Capture the cell that displays the provided text and extract its (x, y) central coordinate. 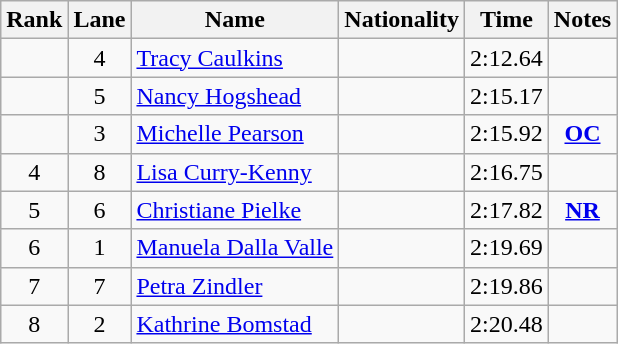
Kathrine Bomstad (235, 324)
2:19.69 (507, 248)
Manuela Dalla Valle (235, 248)
2:19.86 (507, 286)
2:17.82 (507, 210)
Name (235, 20)
Petra Zindler (235, 286)
2:15.92 (507, 134)
3 (100, 134)
Christiane Pielke (235, 210)
1 (100, 248)
Rank (34, 20)
Michelle Pearson (235, 134)
2:20.48 (507, 324)
Lisa Curry-Kenny (235, 172)
Nancy Hogshead (235, 96)
Tracy Caulkins (235, 58)
Notes (582, 20)
2:12.64 (507, 58)
Lane (100, 20)
OC (582, 134)
Nationality (402, 20)
2:15.17 (507, 96)
Time (507, 20)
2 (100, 324)
NR (582, 210)
2:16.75 (507, 172)
